Search for the cell housing the specified text and yield its [x, y] center coordinate. 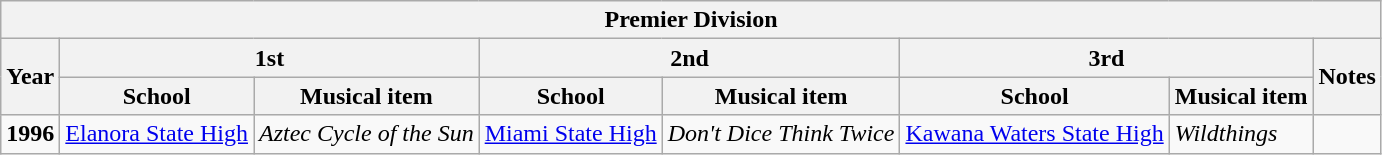
1996 [30, 134]
Wildthings [1241, 134]
Notes [1347, 77]
2nd [690, 58]
Kawana Waters State High [1034, 134]
1st [270, 58]
Don't Dice Think Twice [781, 134]
Miami State High [570, 134]
Elanora State High [157, 134]
Premier Division [692, 20]
Aztec Cycle of the Sun [367, 134]
3rd [1106, 58]
Year [30, 77]
